Return the [x, y] coordinate for the center point of the cell that contains the specified text.  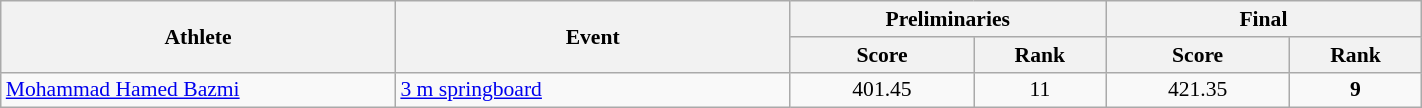
3 m springboard [592, 90]
Athlete [198, 36]
401.45 [882, 90]
Event [592, 36]
Preliminaries [948, 19]
Mohammad Hamed Bazmi [198, 90]
9 [1356, 90]
421.35 [1198, 90]
11 [1040, 90]
Final [1264, 19]
